Search for the cell housing the specified text and yield its [X, Y] center coordinate. 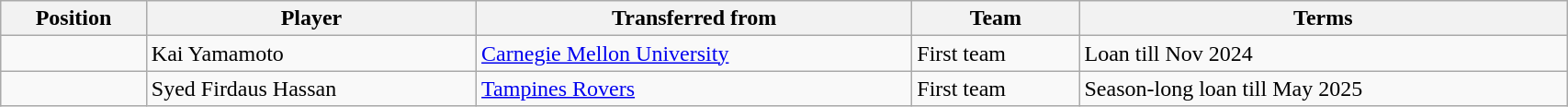
Tampines Rovers [694, 89]
Player [310, 18]
Syed Firdaus Hassan [310, 89]
Loan till Nov 2024 [1323, 53]
Team [996, 18]
Transferred from [694, 18]
Carnegie Mellon University [694, 53]
Kai Yamamoto [310, 53]
Terms [1323, 18]
Position [73, 18]
Season-long loan till May 2025 [1323, 89]
